Capture the cell that displays the provided text and extract its (X, Y) central coordinate. 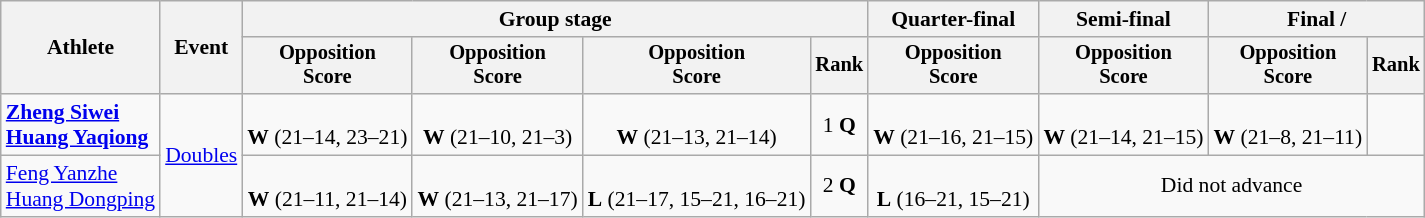
Event (201, 48)
W (21–14, 21–15) (1123, 124)
W (21–11, 21–14) (327, 186)
Zheng SiweiHuang Yaqiong (80, 124)
Final / (1317, 19)
Group stage (555, 19)
Doubles (201, 155)
Did not advance (1231, 186)
W (21–13, 21–14) (697, 124)
W (21–16, 21–15) (953, 124)
1 Q (840, 124)
2 Q (840, 186)
W (21–13, 21–17) (497, 186)
Semi-final (1123, 19)
Feng YanzheHuang Dongping (80, 186)
W (21–8, 21–11) (1288, 124)
Quarter-final (953, 19)
L (21–17, 15–21, 16–21) (697, 186)
W (21–10, 21–3) (497, 124)
L (16–21, 15–21) (953, 186)
Athlete (80, 48)
W (21–14, 23–21) (327, 124)
